Determine the [x, y] coordinate at the center of the cell enclosing the given text.  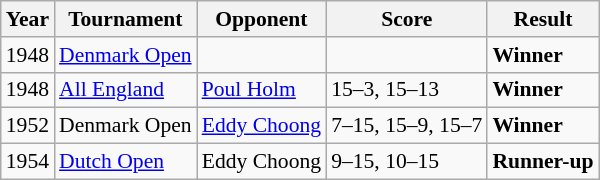
Runner-up [542, 162]
15–3, 15–13 [406, 90]
Opponent [262, 19]
7–15, 15–9, 15–7 [406, 126]
All England [126, 90]
1954 [28, 162]
Year [28, 19]
Result [542, 19]
Tournament [126, 19]
Dutch Open [126, 162]
Poul Holm [262, 90]
Score [406, 19]
1952 [28, 126]
9–15, 10–15 [406, 162]
